Return the (X, Y) coordinate for the center point of the cell that contains the specified text.  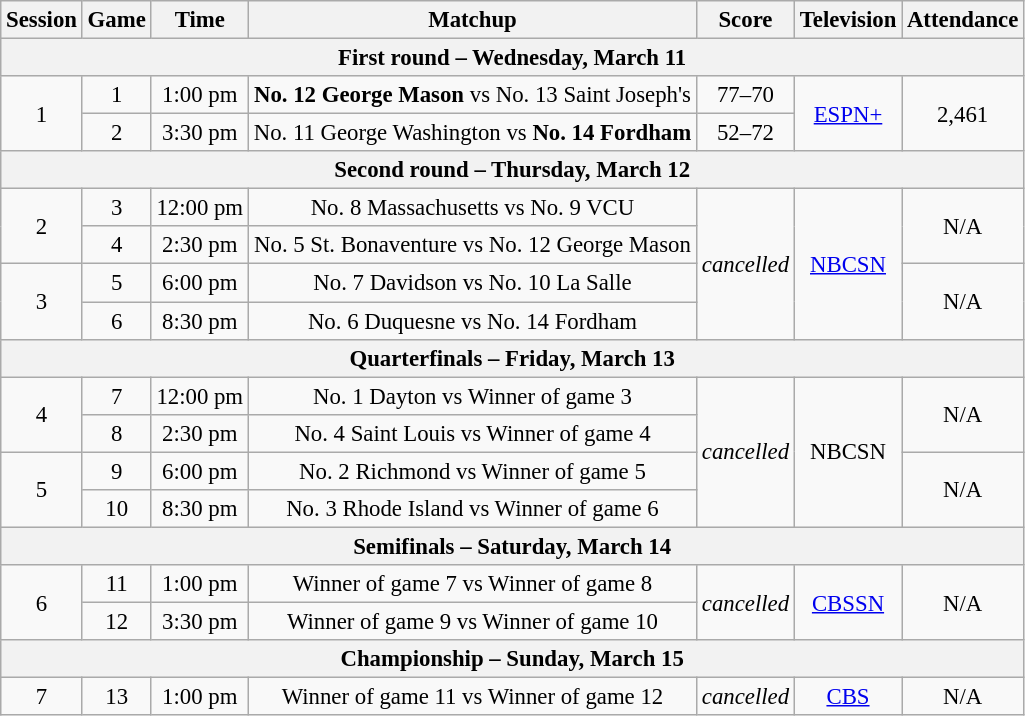
Time (200, 20)
52–72 (746, 133)
No. 7 Davidson vs No. 10 La Salle (472, 283)
Second round – Thursday, March 12 (512, 170)
Quarterfinals – Friday, March 13 (512, 358)
No. 8 Massachusetts vs No. 9 VCU (472, 208)
No. 3 Rhode Island vs Winner of game 6 (472, 509)
First round – Wednesday, March 11 (512, 58)
11 (116, 584)
10 (116, 509)
No. 5 St. Bonaventure vs No. 12 George Mason (472, 245)
77–70 (746, 95)
Game (116, 20)
Semifinals – Saturday, March 14 (512, 546)
No. 12 George Mason vs No. 13 Saint Joseph's (472, 95)
9 (116, 471)
13 (116, 697)
No. 2 Richmond vs Winner of game 5 (472, 471)
CBSSN (848, 602)
CBS (848, 697)
Score (746, 20)
ESPN+ (848, 114)
Matchup (472, 20)
No. 6 Duquesne vs No. 14 Fordham (472, 321)
Winner of game 9 vs Winner of game 10 (472, 621)
2,461 (963, 114)
Championship – Sunday, March 15 (512, 659)
Winner of game 11 vs Winner of game 12 (472, 697)
No. 4 Saint Louis vs Winner of game 4 (472, 433)
No. 1 Dayton vs Winner of game 3 (472, 396)
No. 11 George Washington vs No. 14 Fordham (472, 133)
12 (116, 621)
Attendance (963, 20)
Session (42, 20)
Television (848, 20)
8 (116, 433)
Winner of game 7 vs Winner of game 8 (472, 584)
